For the text-containing cell, return its midpoint in [X, Y] coordinate format. 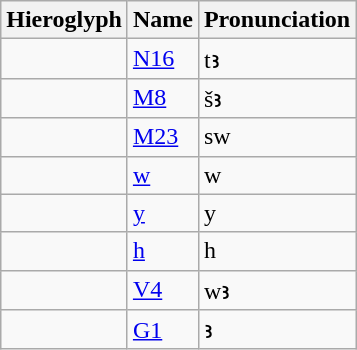
V4 [162, 290]
M8 [162, 98]
N16 [162, 59]
ꜣ [276, 330]
Hieroglyph [64, 20]
sw [276, 137]
šꜣ [276, 98]
tꜣ [276, 59]
G1 [162, 330]
Name [162, 20]
wꜣ [276, 290]
Pronunciation [276, 20]
M23 [162, 137]
